Detect which cell encompasses the target text, then output its [x, y] center coordinate. 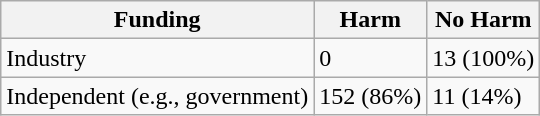
11 (14%) [484, 96]
13 (100%) [484, 58]
Industry [158, 58]
0 [370, 58]
Harm [370, 20]
152 (86%) [370, 96]
Independent (e.g., government) [158, 96]
Funding [158, 20]
No Harm [484, 20]
